Find where the given text appears and provide that cell's center as [x, y] coordinate. 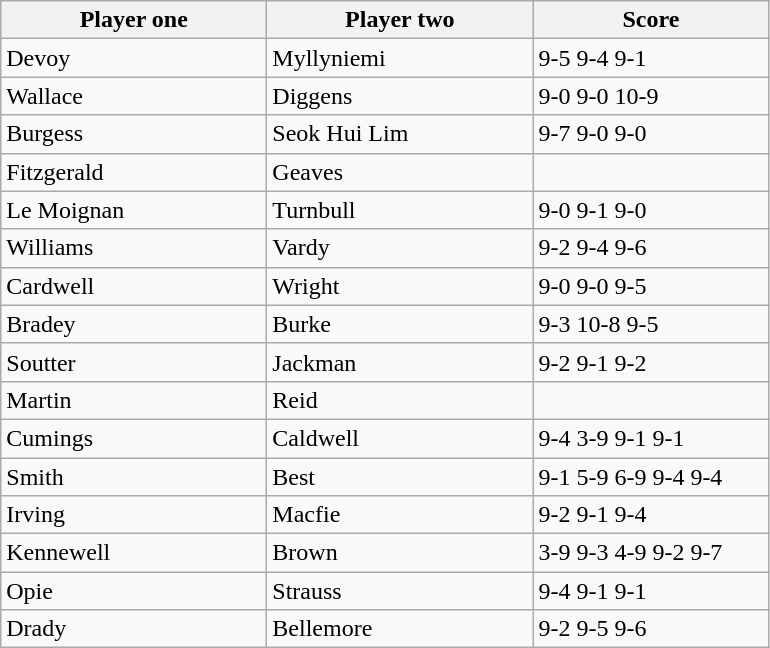
Turnbull [400, 210]
Kennewell [134, 553]
9-1 5-9 6-9 9-4 9-4 [651, 477]
Opie [134, 591]
Burgess [134, 134]
Wallace [134, 96]
Caldwell [400, 438]
9-2 9-5 9-6 [651, 629]
9-0 9-1 9-0 [651, 210]
Wright [400, 286]
Reid [400, 400]
Bradey [134, 324]
9-7 9-0 9-0 [651, 134]
Macfie [400, 515]
Soutter [134, 362]
Drady [134, 629]
Geaves [400, 172]
Devoy [134, 58]
Myllyniemi [400, 58]
Best [400, 477]
Martin [134, 400]
Strauss [400, 591]
9-2 9-1 9-2 [651, 362]
9-2 9-4 9-6 [651, 248]
Jackman [400, 362]
Seok Hui Lim [400, 134]
9-4 9-1 9-1 [651, 591]
9-0 9-0 10-9 [651, 96]
Fitzgerald [134, 172]
Irving [134, 515]
Score [651, 20]
3-9 9-3 4-9 9-2 9-7 [651, 553]
Diggens [400, 96]
Brown [400, 553]
Player two [400, 20]
Burke [400, 324]
9-0 9-0 9-5 [651, 286]
Bellemore [400, 629]
Williams [134, 248]
Vardy [400, 248]
9-2 9-1 9-4 [651, 515]
Le Moignan [134, 210]
Smith [134, 477]
Player one [134, 20]
9-4 3-9 9-1 9-1 [651, 438]
9-3 10-8 9-5 [651, 324]
Cumings [134, 438]
9-5 9-4 9-1 [651, 58]
Cardwell [134, 286]
